Determine the [X, Y] coordinate at the center of the cell enclosing the given text.  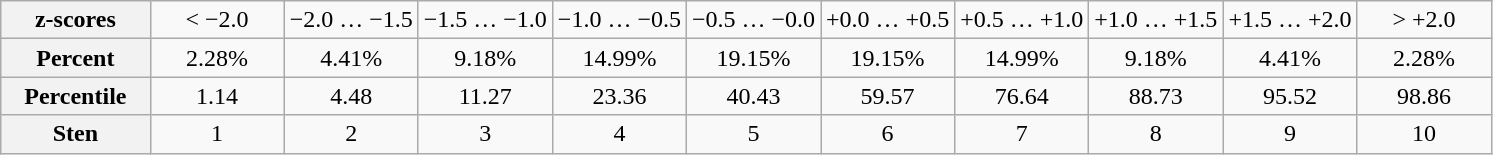
8 [1156, 134]
< −2.0 [217, 20]
4 [619, 134]
5 [753, 134]
6 [888, 134]
59.57 [888, 96]
23.36 [619, 96]
+1.5 … +2.0 [1290, 20]
88.73 [1156, 96]
40.43 [753, 96]
3 [485, 134]
Percentile [76, 96]
2 [351, 134]
z-scores [76, 20]
1.14 [217, 96]
7 [1022, 134]
95.52 [1290, 96]
−2.0 … −1.5 [351, 20]
−1.0 … −0.5 [619, 20]
4.48 [351, 96]
> +2.0 [1424, 20]
Percent [76, 58]
−1.5 … −1.0 [485, 20]
11.27 [485, 96]
9 [1290, 134]
+1.0 … +1.5 [1156, 20]
76.64 [1022, 96]
+0.5 … +1.0 [1022, 20]
Sten [76, 134]
10 [1424, 134]
1 [217, 134]
98.86 [1424, 96]
+0.0 … +0.5 [888, 20]
−0.5 … −0.0 [753, 20]
